Find where the given text appears and provide that cell's center as [X, Y] coordinate. 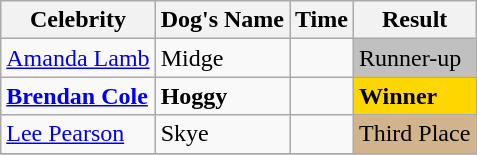
Hoggy [222, 96]
Runner-up [414, 58]
Third Place [414, 134]
Result [414, 20]
Winner [414, 96]
Skye [222, 134]
Celebrity [78, 20]
Brendan Cole [78, 96]
Midge [222, 58]
Time [322, 20]
Lee Pearson [78, 134]
Dog's Name [222, 20]
Amanda Lamb [78, 58]
